Find where the given text appears and provide that cell's center as [X, Y] coordinate. 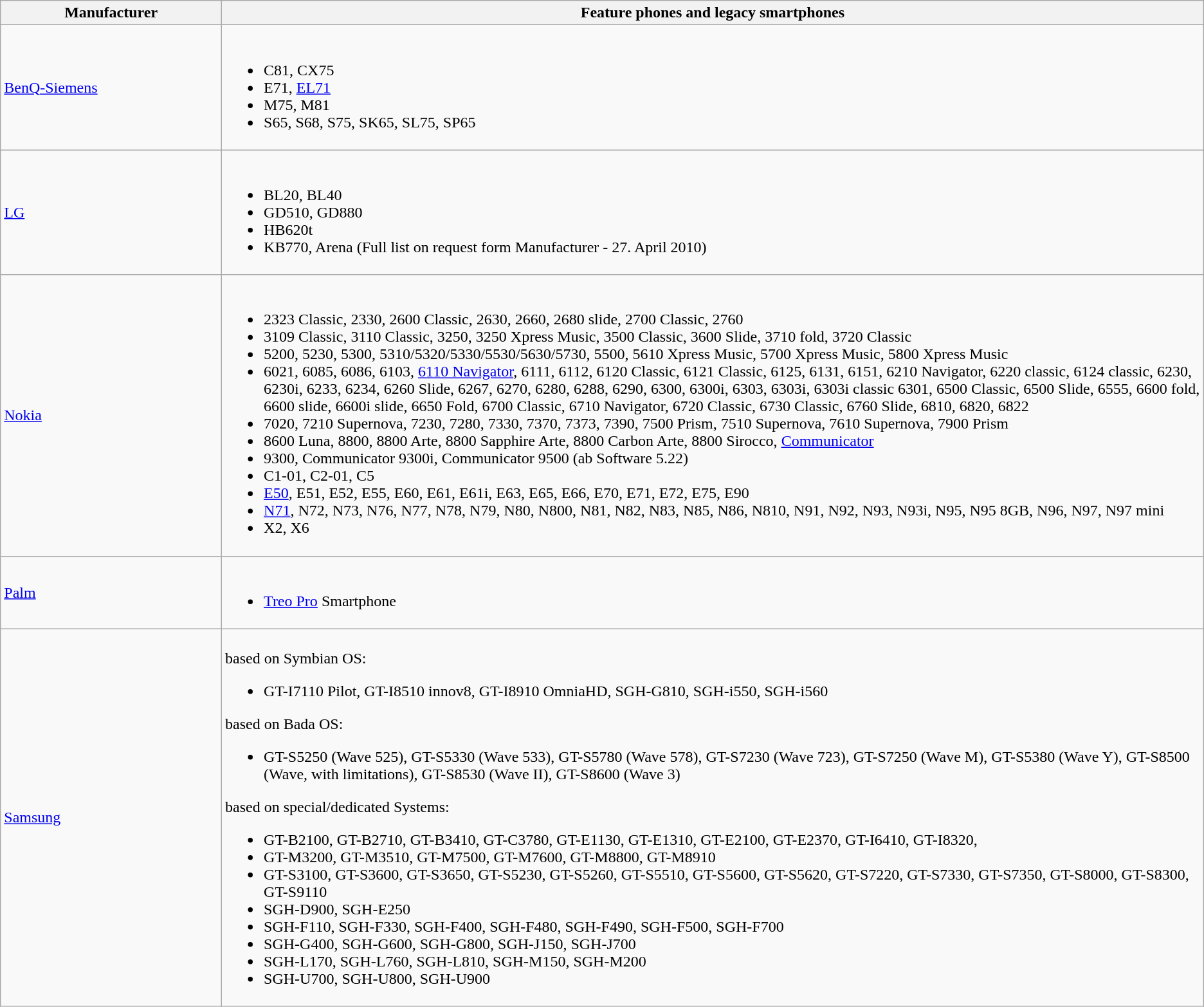
Feature phones and legacy smartphones [713, 13]
BenQ-Siemens [111, 88]
Samsung [111, 817]
Nokia [111, 416]
BL20, BL40GD510, GD880HB620tKB770, Arena (Full list on request form Manufacturer - 27. April 2010) [713, 212]
Manufacturer [111, 13]
Treo Pro Smartphone [713, 592]
C81, CX75E71, EL71M75, M81S65, S68, S75, SK65, SL75, SP65 [713, 88]
LG [111, 212]
Palm [111, 592]
